Pinpoint the cell where the given text exists, returning its (X, Y) midpoint coordinate. 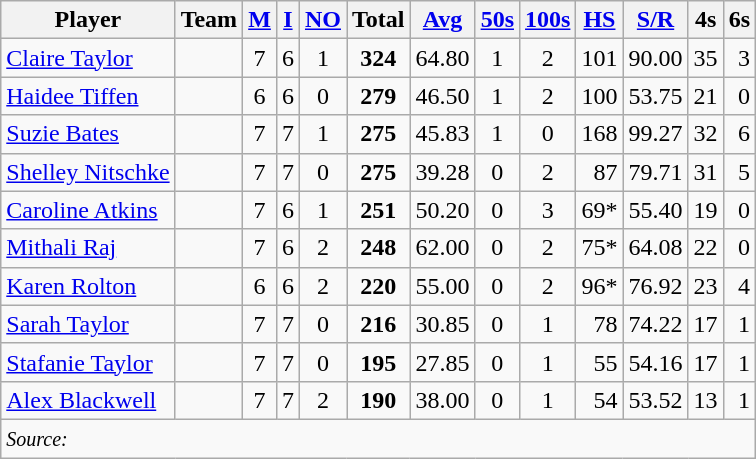
Haidee Tiffen (88, 96)
75* (600, 248)
190 (378, 400)
90.00 (656, 58)
30.85 (442, 324)
M (260, 20)
216 (378, 324)
64.08 (656, 248)
279 (378, 96)
69* (600, 210)
78 (600, 324)
100s (548, 20)
Alex Blackwell (88, 400)
55.40 (656, 210)
74.22 (656, 324)
Mithali Raj (88, 248)
55.00 (442, 286)
Player (88, 20)
251 (378, 210)
53.52 (656, 400)
23 (706, 286)
220 (378, 286)
Avg (442, 20)
99.27 (656, 134)
Team (209, 20)
5 (739, 172)
I (288, 20)
Claire Taylor (88, 58)
87 (600, 172)
Shelley Nitschke (88, 172)
46.50 (442, 96)
38.00 (442, 400)
45.83 (442, 134)
101 (600, 58)
53.75 (656, 96)
13 (706, 400)
6s (739, 20)
4 (739, 286)
Caroline Atkins (88, 210)
324 (378, 58)
S/R (656, 20)
Stafanie Taylor (88, 362)
27.85 (442, 362)
Karen Rolton (88, 286)
4s (706, 20)
HS (600, 20)
39.28 (442, 172)
79.71 (656, 172)
32 (706, 134)
54.16 (656, 362)
50.20 (442, 210)
NO (322, 20)
195 (378, 362)
31 (706, 172)
35 (706, 58)
Source: (378, 438)
Total (378, 20)
54 (600, 400)
64.80 (442, 58)
Sarah Taylor (88, 324)
100 (600, 96)
62.00 (442, 248)
19 (706, 210)
50s (497, 20)
Suzie Bates (88, 134)
168 (600, 134)
248 (378, 248)
22 (706, 248)
96* (600, 286)
55 (600, 362)
21 (706, 96)
76.92 (656, 286)
